Search for the cell housing the specified text and yield its (X, Y) center coordinate. 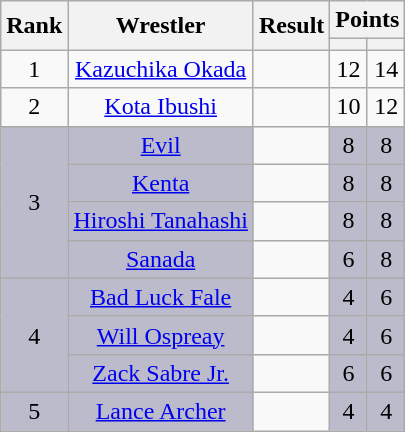
Zack Sabre Jr. (161, 373)
14 (386, 69)
Lance Archer (161, 411)
1 (34, 69)
Bad Luck Fale (161, 297)
Wrestler (161, 26)
Will Ospreay (161, 335)
Sanada (161, 259)
10 (349, 107)
2 (34, 107)
Points (368, 20)
Kazuchika Okada (161, 69)
Kenta (161, 183)
Result (291, 26)
Evil (161, 145)
Rank (34, 26)
Kota Ibushi (161, 107)
Hiroshi Tanahashi (161, 221)
3 (34, 202)
5 (34, 411)
